Extract the (X, Y) coordinate from the center of the cell holding the provided text.  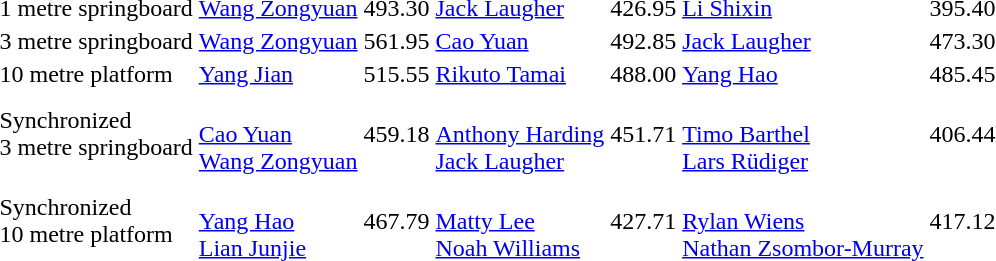
Cao Yuan (520, 41)
492.85 (644, 41)
451.71 (644, 134)
Yang Hao (803, 74)
Anthony HardingJack Laugher (520, 134)
459.18 (396, 134)
Cao YuanWang Zongyuan (278, 134)
515.55 (396, 74)
Rikuto Tamai (520, 74)
Yang Jian (278, 74)
Timo BarthelLars Rüdiger (803, 134)
Wang Zongyuan (278, 41)
Jack Laugher (803, 41)
561.95 (396, 41)
488.00 (644, 74)
